Output the [x, y] coordinate of the center of the cell containing the given text.  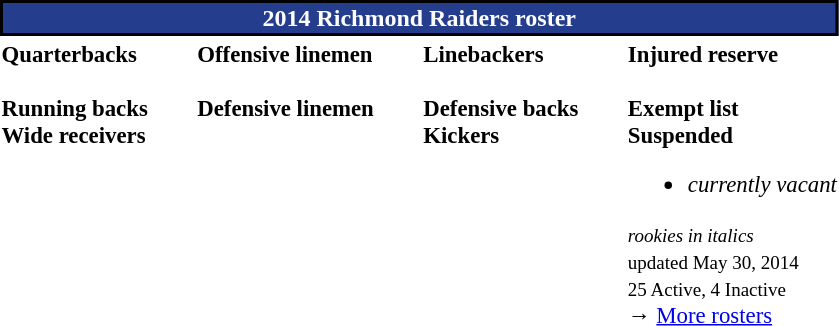
2014 Richmond Raiders roster [419, 18]
